Find where the given text appears and provide that cell's center as (x, y) coordinate. 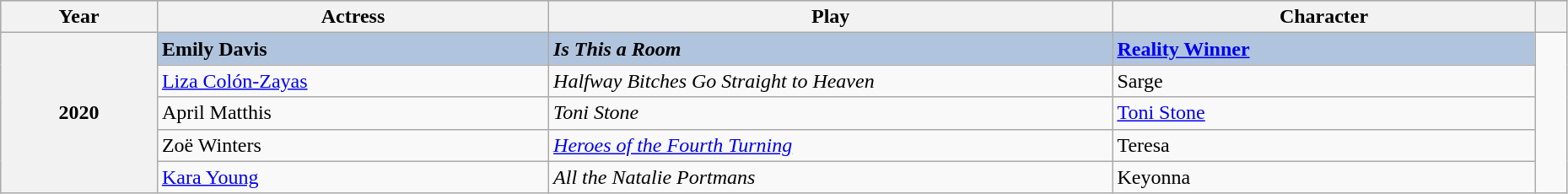
Zoë Winters (353, 145)
Is This a Room (831, 49)
Teresa (1324, 145)
April Matthis (353, 113)
Kara Young (353, 177)
Liza Colón-Zayas (353, 81)
Heroes of the Fourth Turning (831, 145)
Emily Davis (353, 49)
2020 (79, 113)
Play (831, 17)
Actress (353, 17)
Sarge (1324, 81)
Character (1324, 17)
Reality Winner (1324, 49)
Year (79, 17)
Keyonna (1324, 177)
Halfway Bitches Go Straight to Heaven (831, 81)
All the Natalie Portmans (831, 177)
